Scan for the cell matching the given text and deliver its [X, Y] coordinate at center. 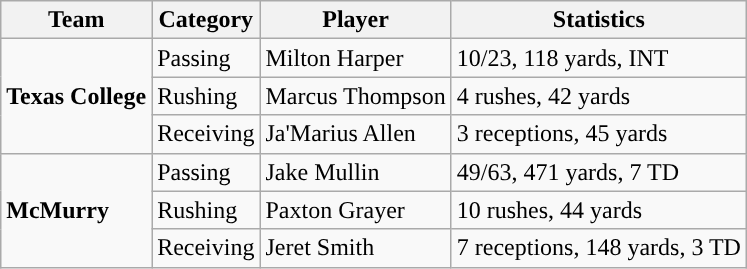
Category [206, 20]
Marcus Thompson [356, 96]
McMurry [76, 210]
Player [356, 20]
Paxton Grayer [356, 210]
10/23, 118 yards, INT [598, 58]
Team [76, 20]
10 rushes, 44 yards [598, 210]
Jake Mullin [356, 172]
Texas College [76, 96]
3 receptions, 45 yards [598, 134]
Statistics [598, 20]
7 receptions, 148 yards, 3 TD [598, 248]
4 rushes, 42 yards [598, 96]
49/63, 471 yards, 7 TD [598, 172]
Jeret Smith [356, 248]
Ja'Marius Allen [356, 134]
Milton Harper [356, 58]
